Determine the (X, Y) coordinate at the center of the cell enclosing the given text.  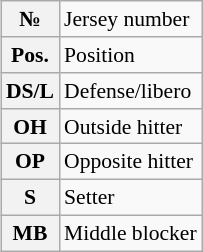
Jersey number (130, 19)
№ (30, 19)
Position (130, 55)
MB (30, 233)
Outside hitter (130, 126)
DS/L (30, 91)
Setter (130, 197)
OP (30, 162)
Opposite hitter (130, 162)
OH (30, 126)
Pos. (30, 55)
S (30, 197)
Middle blocker (130, 233)
Defense/libero (130, 91)
